Output the (X, Y) coordinate of the center of the cell containing the given text.  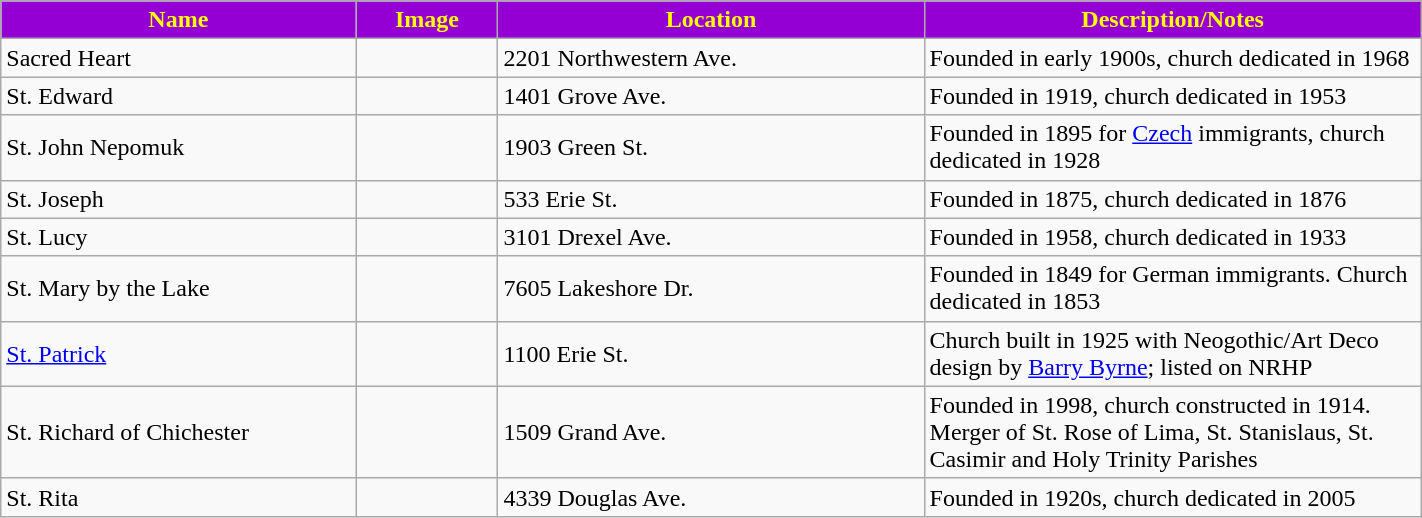
3101 Drexel Ave. (711, 237)
1100 Erie St. (711, 354)
St. Edward (178, 96)
7605 Lakeshore Dr. (711, 288)
533 Erie St. (711, 199)
Location (711, 20)
St. Mary by the Lake (178, 288)
Founded in 1919, church dedicated in 1953 (1172, 96)
Founded in 1998, church constructed in 1914. Merger of St. Rose of Lima, St. Stanislaus, St. Casimir and Holy Trinity Parishes (1172, 432)
St. Patrick (178, 354)
St. Lucy (178, 237)
St. Rita (178, 497)
4339 Douglas Ave. (711, 497)
1509 Grand Ave. (711, 432)
Description/Notes (1172, 20)
1903 Green St. (711, 148)
Founded in early 1900s, church dedicated in 1968 (1172, 58)
Founded in 1895 for Czech immigrants, church dedicated in 1928 (1172, 148)
Founded in 1849 for German immigrants. Church dedicated in 1853 (1172, 288)
2201 Northwestern Ave. (711, 58)
St. John Nepomuk (178, 148)
St. Richard of Chichester (178, 432)
Founded in 1958, church dedicated in 1933 (1172, 237)
Sacred Heart (178, 58)
Name (178, 20)
Church built in 1925 with Neogothic/Art Deco design by Barry Byrne; listed on NRHP (1172, 354)
Image (427, 20)
1401 Grove Ave. (711, 96)
St. Joseph (178, 199)
Founded in 1875, church dedicated in 1876 (1172, 199)
Founded in 1920s, church dedicated in 2005 (1172, 497)
